Capture the cell that displays the provided text and extract its [X, Y] central coordinate. 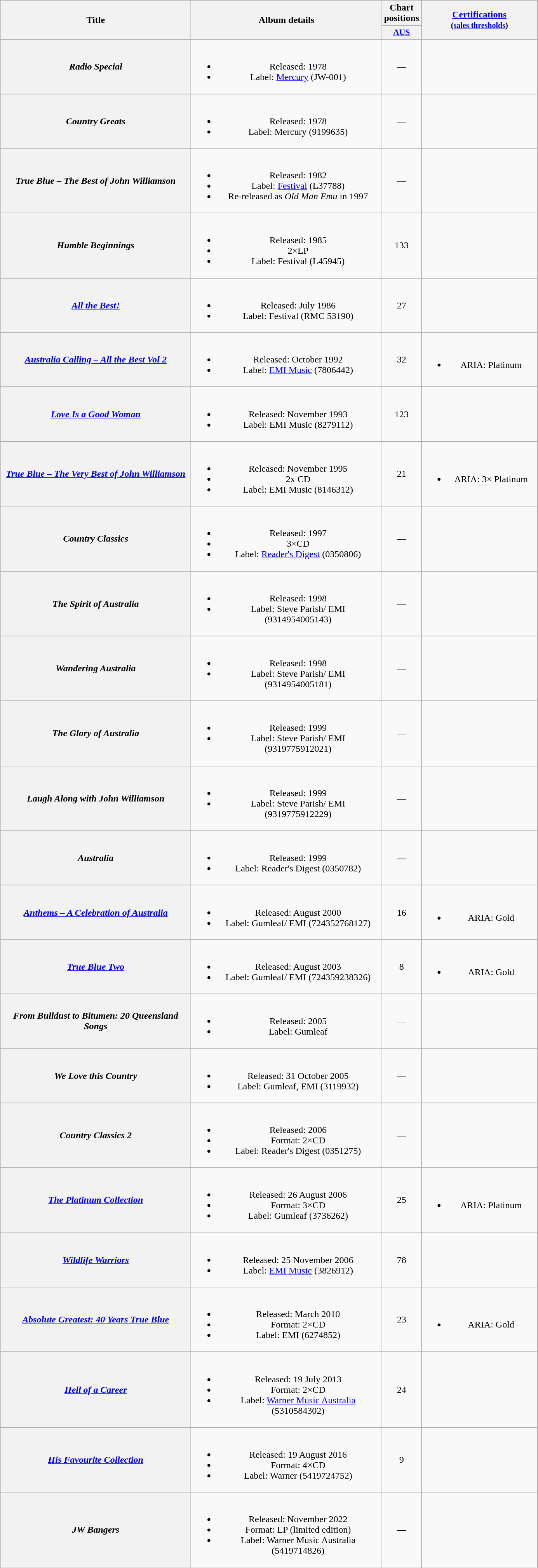
27 [402, 305]
Australia Calling – All the Best Vol 2 [96, 360]
Released: August 2000Label: Gumleaf/ EMI (724352768127) [287, 912]
Laugh Along with John Williamson [96, 798]
Certifications(sales thresholds) [479, 20]
Country Classics 2 [96, 1135]
Released: November 19952x CDLabel: EMI Music (8146312) [287, 474]
9 [402, 1460]
21 [402, 474]
Released: August 2003Label: Gumleaf/ EMI (724359238326) [287, 967]
Released: 25 November 2006Label: EMI Music (3826912) [287, 1260]
24 [402, 1390]
Released: November 2022Format: LP (limited edition)Label: Warner Music Australia (5419714826) [287, 1530]
Title [96, 20]
ARIA: 3× Platinum [479, 474]
133 [402, 246]
From Bulldust to Bitumen: 20 Queensland Songs [96, 1021]
25 [402, 1200]
Released: March 2010Format: 2×CDLabel: EMI (6274852) [287, 1319]
16 [402, 912]
Released: 19 August 2016Format: 4×CDLabel: Warner (5419724752) [287, 1460]
Released: 31 October 2005Label: Gumleaf, EMI (3119932) [287, 1075]
Released: July 1986Label: Festival (RMC 53190) [287, 305]
True Blue – The Best of John Williamson [96, 181]
The Spirit of Australia [96, 604]
Released: 19973×CDLabel: Reader's Digest (0350806) [287, 538]
Hell of a Career [96, 1390]
Chart positions [402, 13]
Radio Special [96, 66]
23 [402, 1319]
Album details [287, 20]
Released: 1998Label: Steve Parish/ EMI (9314954005143) [287, 604]
Australia [96, 858]
AUS [402, 33]
Released: 2006Format: 2×CDLabel: Reader's Digest (0351275) [287, 1135]
We Love this Country [96, 1075]
32 [402, 360]
Country Greats [96, 121]
Released: 1999Label: Reader's Digest (0350782) [287, 858]
Released: 1982Label: Festival (L37788)Re-released as Old Man Emu in 1997 [287, 181]
Released: 26 August 2006Format: 3×CDLabel: Gumleaf (3736262) [287, 1200]
JW Bangers [96, 1530]
Released: 2005Label: Gumleaf [287, 1021]
Absolute Greatest: 40 Years True Blue [96, 1319]
Wandering Australia [96, 668]
The Platinum Collection [96, 1200]
8 [402, 967]
Released: 1998Label: Steve Parish/ EMI (9314954005181) [287, 668]
Anthems – A Celebration of Australia [96, 912]
Released: 1978Label: Mercury (JW-001) [287, 66]
Love Is a Good Woman [96, 414]
Country Classics [96, 538]
Released: November 1993Label: EMI Music (8279112) [287, 414]
True Blue Two [96, 967]
Released: 19 July 2013Format: 2×CDLabel: Warner Music Australia (5310584302) [287, 1390]
All the Best! [96, 305]
Released: 1999Label: Steve Parish/ EMI (9319775912229) [287, 798]
The Glory of Australia [96, 733]
Wildlife Warriors [96, 1260]
78 [402, 1260]
Released: 1978Label: Mercury (9199635) [287, 121]
Humble Beginnings [96, 246]
123 [402, 414]
Released: 19852×LPLabel: Festival (L45945) [287, 246]
True Blue – The Very Best of John Williamson [96, 474]
Released: October 1992Label: EMI Music (7806442) [287, 360]
His Favourite Collection [96, 1460]
Released: 1999Label: Steve Parish/ EMI (9319775912021) [287, 733]
